Pinpoint the cell where the given text exists, returning its [X, Y] midpoint coordinate. 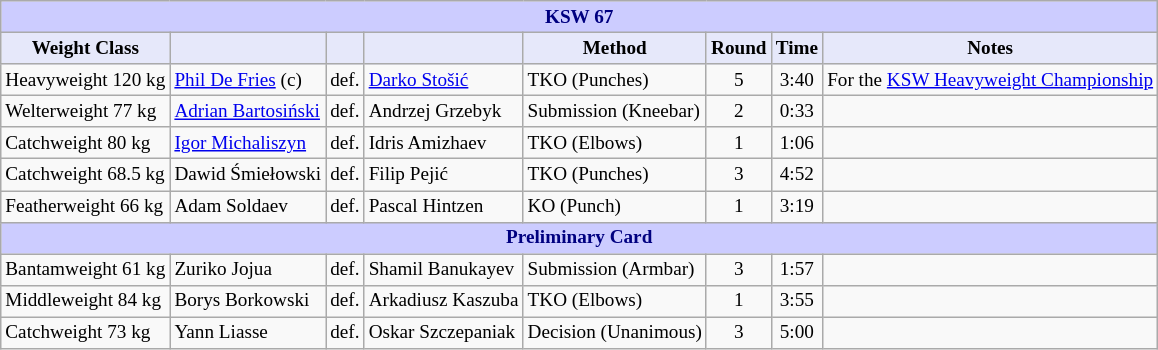
3:19 [796, 206]
Andrzej Grzebyk [444, 111]
For the KSW Heavyweight Championship [990, 80]
5:00 [796, 333]
Arkadiusz Kaszuba [444, 301]
Borys Borkowski [248, 301]
Idris Amizhaev [444, 143]
Zuriko Jojua [248, 270]
2 [738, 111]
Middleweight 84 kg [86, 301]
Catchweight 68.5 kg [86, 175]
Bantamweight 61 kg [86, 270]
3:40 [796, 80]
Round [738, 48]
3:55 [796, 301]
Decision (Unanimous) [614, 333]
Welterweight 77 kg [86, 111]
Heavyweight 120 kg [86, 80]
Catchweight 73 kg [86, 333]
KSW 67 [580, 17]
Weight Class [86, 48]
Time [796, 48]
Yann Liasse [248, 333]
Submission (Armbar) [614, 270]
Adam Soldaev [248, 206]
Method [614, 48]
KO (Punch) [614, 206]
4:52 [796, 175]
0:33 [796, 111]
Shamil Banukayev [444, 270]
Adrian Bartosiński [248, 111]
Featherweight 66 kg [86, 206]
Darko Stošić [444, 80]
Catchweight 80 kg [86, 143]
Oskar Szczepaniak [444, 333]
Pascal Hintzen [444, 206]
Filip Pejić [444, 175]
Phil De Fries (c) [248, 80]
Notes [990, 48]
Preliminary Card [580, 238]
Submission (Kneebar) [614, 111]
Dawid Śmiełowski [248, 175]
5 [738, 80]
1:57 [796, 270]
Igor Michaliszyn [248, 143]
1:06 [796, 143]
